Provide the [X, Y] coordinate of the cell's center where the given text is located.  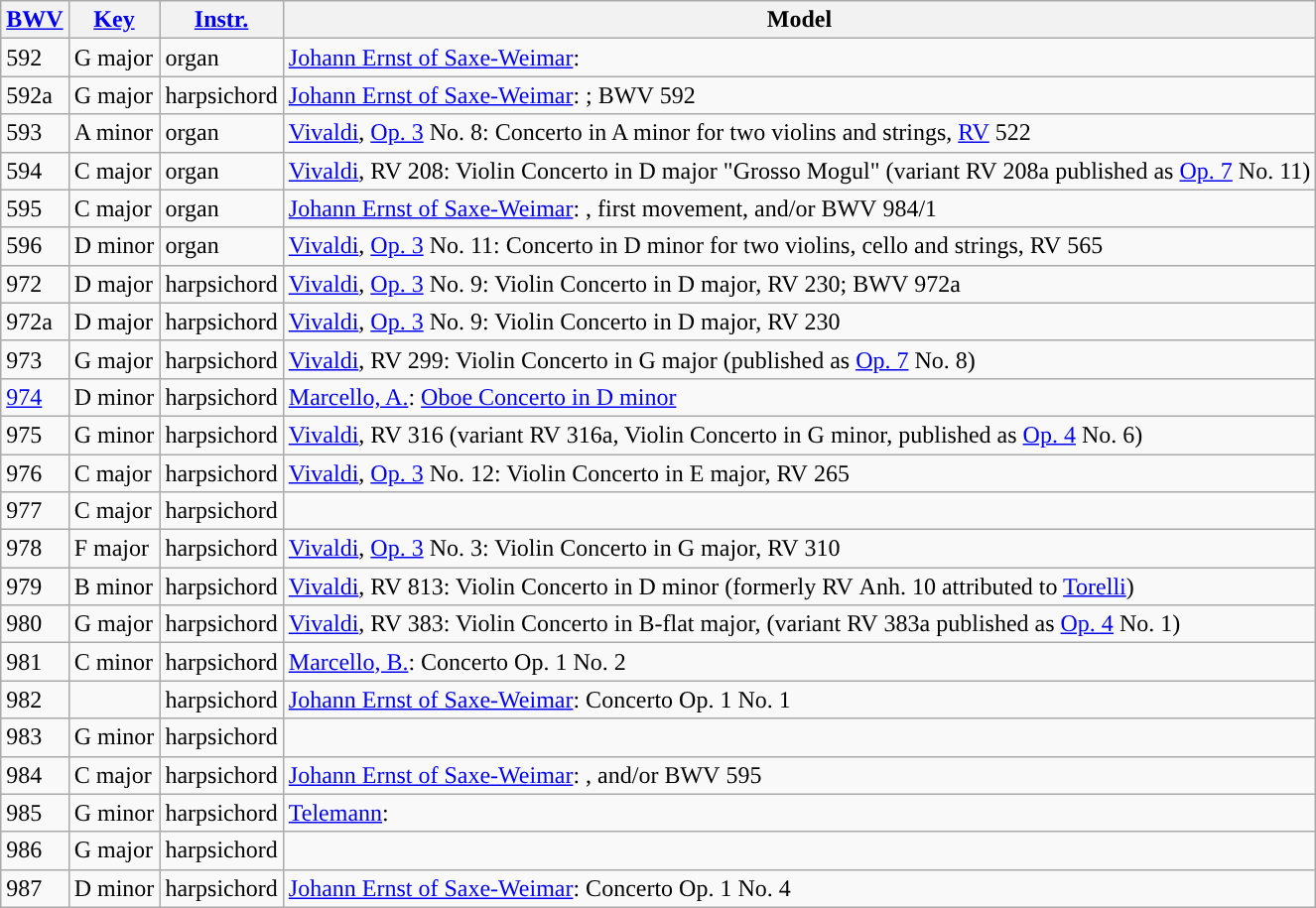
984 [35, 775]
Johann Ernst of Saxe-Weimar: [800, 58]
976 [35, 473]
972 [35, 284]
983 [35, 737]
Marcello, A.: Oboe Concerto in D minor [800, 397]
987 [35, 888]
974 [35, 397]
Johann Ernst of Saxe-Weimar: , and/or BWV 595 [800, 775]
592a [35, 95]
985 [35, 813]
Vivaldi, Op. 3 No. 9: Violin Concerto in D major, RV 230 [800, 322]
593 [35, 133]
595 [35, 208]
Vivaldi, RV 813: Violin Concerto in D minor (formerly RV Anh. 10 attributed to Torelli) [800, 586]
Vivaldi, Op. 3 No. 8: Concerto in A minor for two violins and strings, RV 522 [800, 133]
982 [35, 700]
980 [35, 624]
Johann Ernst of Saxe-Weimar: Concerto Op. 1 No. 4 [800, 888]
C minor [114, 662]
Instr. [221, 20]
Key [114, 20]
979 [35, 586]
981 [35, 662]
596 [35, 246]
594 [35, 171]
Marcello, B.: Concerto Op. 1 No. 2 [800, 662]
Vivaldi, RV 383: Violin Concerto in B-flat major, (variant RV 383a published as Op. 4 No. 1) [800, 624]
Vivaldi, RV 316 (variant RV 316a, Violin Concerto in G minor, published as Op. 4 No. 6) [800, 435]
Vivaldi, Op. 3 No. 3: Violin Concerto in G major, RV 310 [800, 549]
977 [35, 511]
B minor [114, 586]
978 [35, 549]
Johann Ernst of Saxe-Weimar: Concerto Op. 1 No. 1 [800, 700]
Vivaldi, RV 299: Violin Concerto in G major (published as Op. 7 No. 8) [800, 359]
592 [35, 58]
Telemann: [800, 813]
Johann Ernst of Saxe-Weimar: ; BWV 592 [800, 95]
BWV [35, 20]
972a [35, 322]
Vivaldi, Op. 3 No. 11: Concerto in D minor for two violins, cello and strings, RV 565 [800, 246]
Vivaldi, RV 208: Violin Concerto in D major "Grosso Mogul" (variant RV 208a published as Op. 7 No. 11) [800, 171]
Johann Ernst of Saxe-Weimar: , first movement, and/or BWV 984/1 [800, 208]
973 [35, 359]
F major [114, 549]
A minor [114, 133]
975 [35, 435]
Vivaldi, Op. 3 No. 9: Violin Concerto in D major, RV 230; BWV 972a [800, 284]
986 [35, 850]
Vivaldi, Op. 3 No. 12: Violin Concerto in E major, RV 265 [800, 473]
Model [800, 20]
